Identify which cell holds the provided text, then report its (x, y) central coordinate. 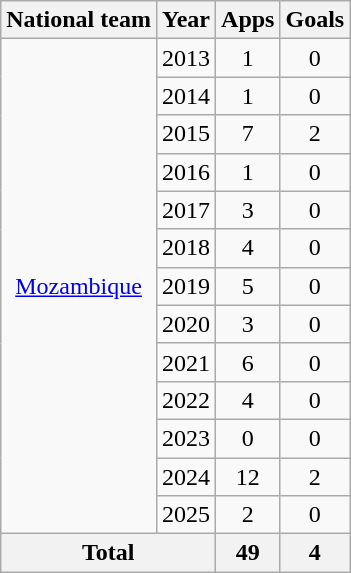
2013 (186, 58)
2018 (186, 248)
2025 (186, 515)
National team (79, 20)
Year (186, 20)
2017 (186, 210)
2016 (186, 172)
2015 (186, 134)
2023 (186, 438)
Mozambique (79, 286)
2022 (186, 400)
2019 (186, 286)
Total (108, 553)
2021 (186, 362)
Goals (315, 20)
2014 (186, 96)
2024 (186, 477)
2020 (186, 324)
Apps (248, 20)
7 (248, 134)
12 (248, 477)
49 (248, 553)
6 (248, 362)
5 (248, 286)
